Detect which cell encompasses the target text, then output its (X, Y) center coordinate. 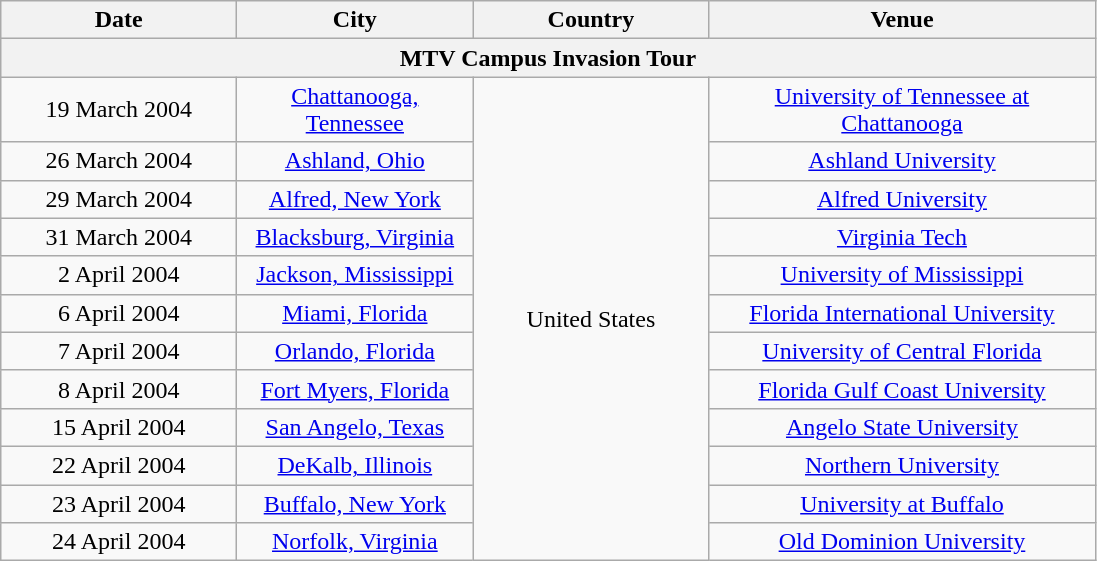
19 March 2004 (119, 110)
DeKalb, Illinois (355, 465)
University at Buffalo (902, 503)
United States (591, 319)
Date (119, 20)
University of Central Florida (902, 351)
University of Tennessee at Chattanooga (902, 110)
8 April 2004 (119, 389)
24 April 2004 (119, 542)
Country (591, 20)
Fort Myers, Florida (355, 389)
Northern University (902, 465)
26 March 2004 (119, 161)
Ashland, Ohio (355, 161)
Florida Gulf Coast University (902, 389)
Miami, Florida (355, 313)
City (355, 20)
Alfred, New York (355, 199)
University of Mississippi (902, 275)
San Angelo, Texas (355, 427)
Virginia Tech (902, 237)
Orlando, Florida (355, 351)
Buffalo, New York (355, 503)
31 March 2004 (119, 237)
Blacksburg, Virginia (355, 237)
23 April 2004 (119, 503)
Chattanooga, Tennessee (355, 110)
15 April 2004 (119, 427)
Alfred University (902, 199)
Venue (902, 20)
Old Dominion University (902, 542)
29 March 2004 (119, 199)
2 April 2004 (119, 275)
6 April 2004 (119, 313)
Jackson, Mississippi (355, 275)
22 April 2004 (119, 465)
Florida International University (902, 313)
Norfolk, Virginia (355, 542)
Ashland University (902, 161)
Angelo State University (902, 427)
7 April 2004 (119, 351)
MTV Campus Invasion Tour (548, 58)
